Determine the [X, Y] coordinate at the center of the cell enclosing the given text.  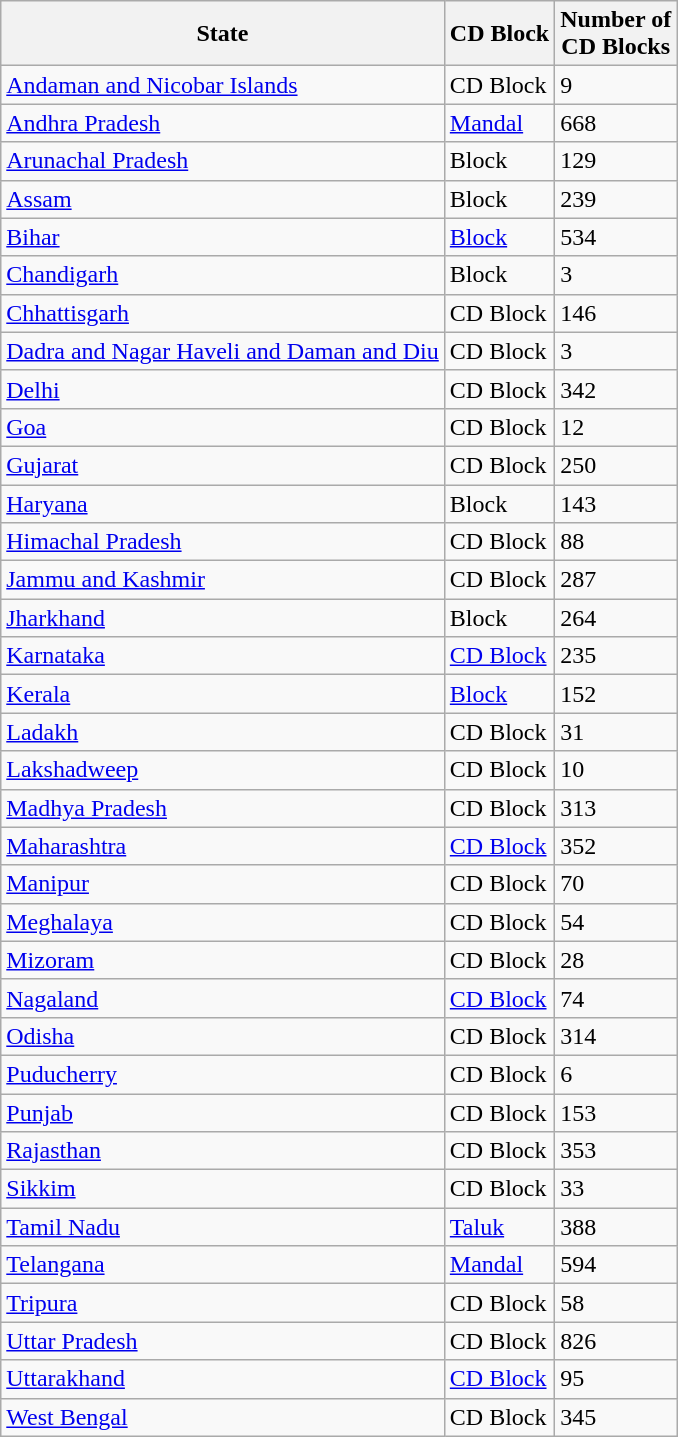
31 [616, 732]
10 [616, 770]
Madhya Pradesh [223, 808]
Meghalaya [223, 922]
152 [616, 694]
Goa [223, 427]
Tamil Nadu [223, 1227]
353 [616, 1151]
State [223, 34]
352 [616, 846]
235 [616, 656]
95 [616, 1379]
Maharashtra [223, 846]
Haryana [223, 503]
12 [616, 427]
Gujarat [223, 465]
Punjab [223, 1113]
88 [616, 542]
345 [616, 1417]
594 [616, 1265]
146 [616, 313]
264 [616, 618]
239 [616, 199]
Jammu and Kashmir [223, 580]
Arunachal Pradesh [223, 161]
Telangana [223, 1265]
153 [616, 1113]
Ladakh [223, 732]
Number of CD Blocks [616, 34]
Manipur [223, 884]
314 [616, 1036]
313 [616, 808]
Chhattisgarh [223, 313]
287 [616, 580]
Rajasthan [223, 1151]
Bihar [223, 237]
Lakshadweep [223, 770]
143 [616, 503]
54 [616, 922]
534 [616, 237]
Uttarakhand [223, 1379]
70 [616, 884]
129 [616, 161]
9 [616, 85]
Andaman and Nicobar Islands [223, 85]
6 [616, 1074]
342 [616, 389]
Karnataka [223, 656]
388 [616, 1227]
Dadra and Nagar Haveli and Daman and Diu [223, 351]
Odisha [223, 1036]
Tripura [223, 1303]
668 [616, 123]
Himachal Pradesh [223, 542]
58 [616, 1303]
Nagaland [223, 998]
Taluk [499, 1227]
Kerala [223, 694]
74 [616, 998]
Mizoram [223, 960]
33 [616, 1189]
28 [616, 960]
Delhi [223, 389]
Uttar Pradesh [223, 1341]
Sikkim [223, 1189]
Chandigarh [223, 275]
Puducherry [223, 1074]
Andhra Pradesh [223, 123]
Jharkhand [223, 618]
250 [616, 465]
West Bengal [223, 1417]
826 [616, 1341]
Assam [223, 199]
